Identify which cell holds the provided text, then report its [X, Y] central coordinate. 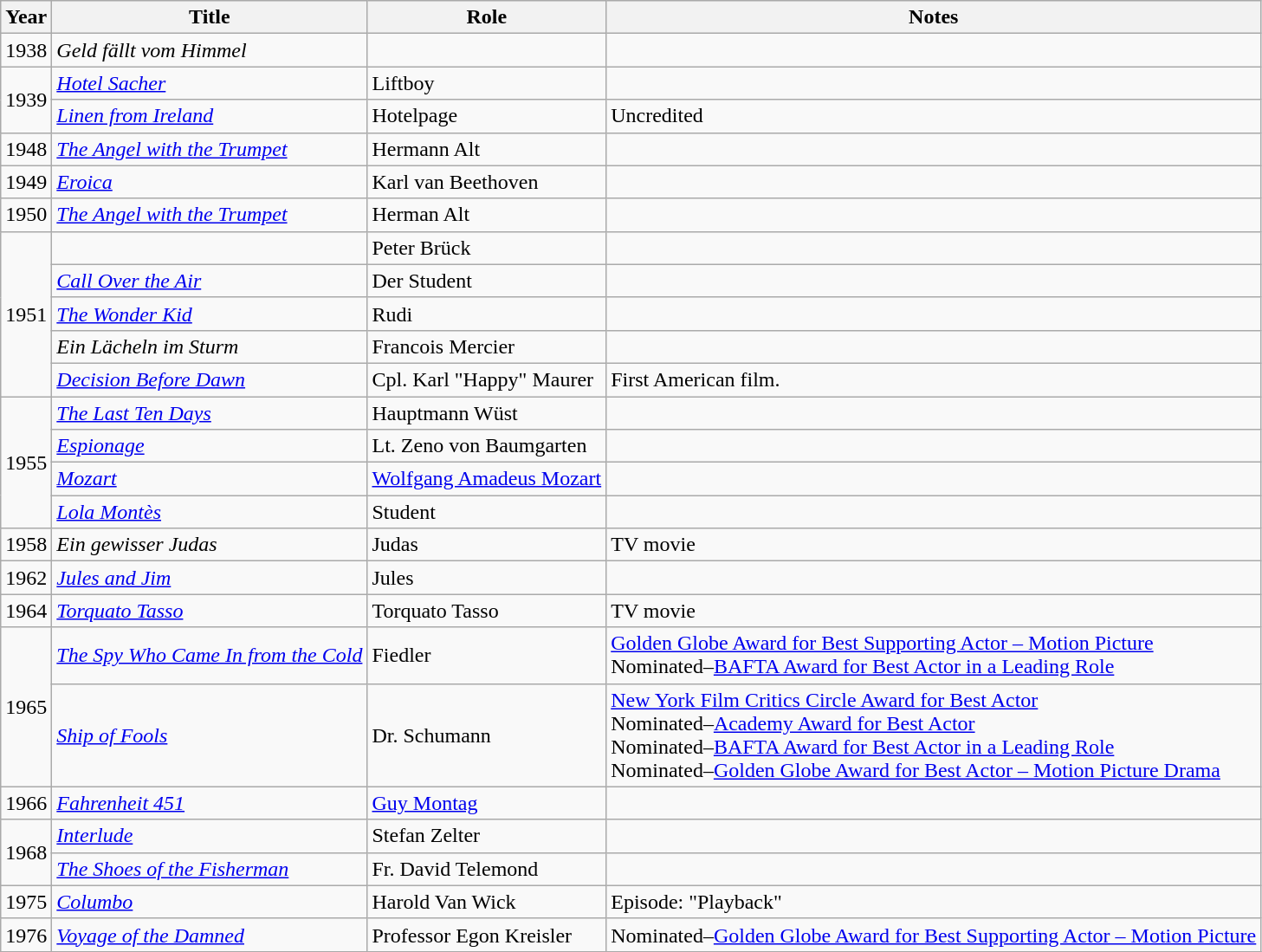
Rudi [487, 314]
Columbo [210, 902]
1938 [26, 50]
Peter Brück [487, 248]
Der Student [487, 281]
The Wonder Kid [210, 314]
Voyage of the Damned [210, 935]
Nominated–Golden Globe Award for Best Supporting Actor – Motion Picture [934, 935]
Interlude [210, 836]
Notes [934, 17]
Golden Globe Award for Best Supporting Actor – Motion PictureNominated–BAFTA Award for Best Actor in a Leading Role [934, 655]
Stefan Zelter [487, 836]
Title [210, 17]
Hermann Alt [487, 149]
Fr. David Telemond [487, 869]
Lola Montès [210, 512]
Jules and Jim [210, 578]
Linen from Ireland [210, 116]
Call Over the Air [210, 281]
Hotelpage [487, 116]
Professor Egon Kreisler [487, 935]
Wolfgang Amadeus Mozart [487, 479]
Ein gewisser Judas [210, 545]
Herman Alt [487, 215]
Harold Van Wick [487, 902]
Uncredited [934, 116]
Episode: "Playback" [934, 902]
Karl van Beethoven [487, 182]
Lt. Zeno von Baumgarten [487, 446]
Fiedler [487, 655]
1951 [26, 314]
Ein Lächeln im Sturm [210, 346]
1964 [26, 611]
Student [487, 512]
Judas [487, 545]
Geld fällt vom Himmel [210, 50]
Cpl. Karl "Happy" Maurer [487, 379]
Role [487, 17]
Jules [487, 578]
The Last Ten Days [210, 413]
Liftboy [487, 83]
1950 [26, 215]
Hauptmann Wüst [487, 413]
Dr. Schumann [487, 735]
1955 [26, 463]
1976 [26, 935]
1949 [26, 182]
1965 [26, 707]
First American film. [934, 379]
The Shoes of the Fisherman [210, 869]
The Spy Who Came In from the Cold [210, 655]
Decision Before Dawn [210, 379]
1958 [26, 545]
1966 [26, 803]
Eroica [210, 182]
Ship of Fools [210, 735]
1968 [26, 852]
1939 [26, 100]
1975 [26, 902]
Year [26, 17]
Mozart [210, 479]
1962 [26, 578]
Hotel Sacher [210, 83]
1948 [26, 149]
Guy Montag [487, 803]
Fahrenheit 451 [210, 803]
Espionage [210, 446]
Francois Mercier [487, 346]
